Extract the [X, Y] coordinate from the center of the cell holding the provided text.  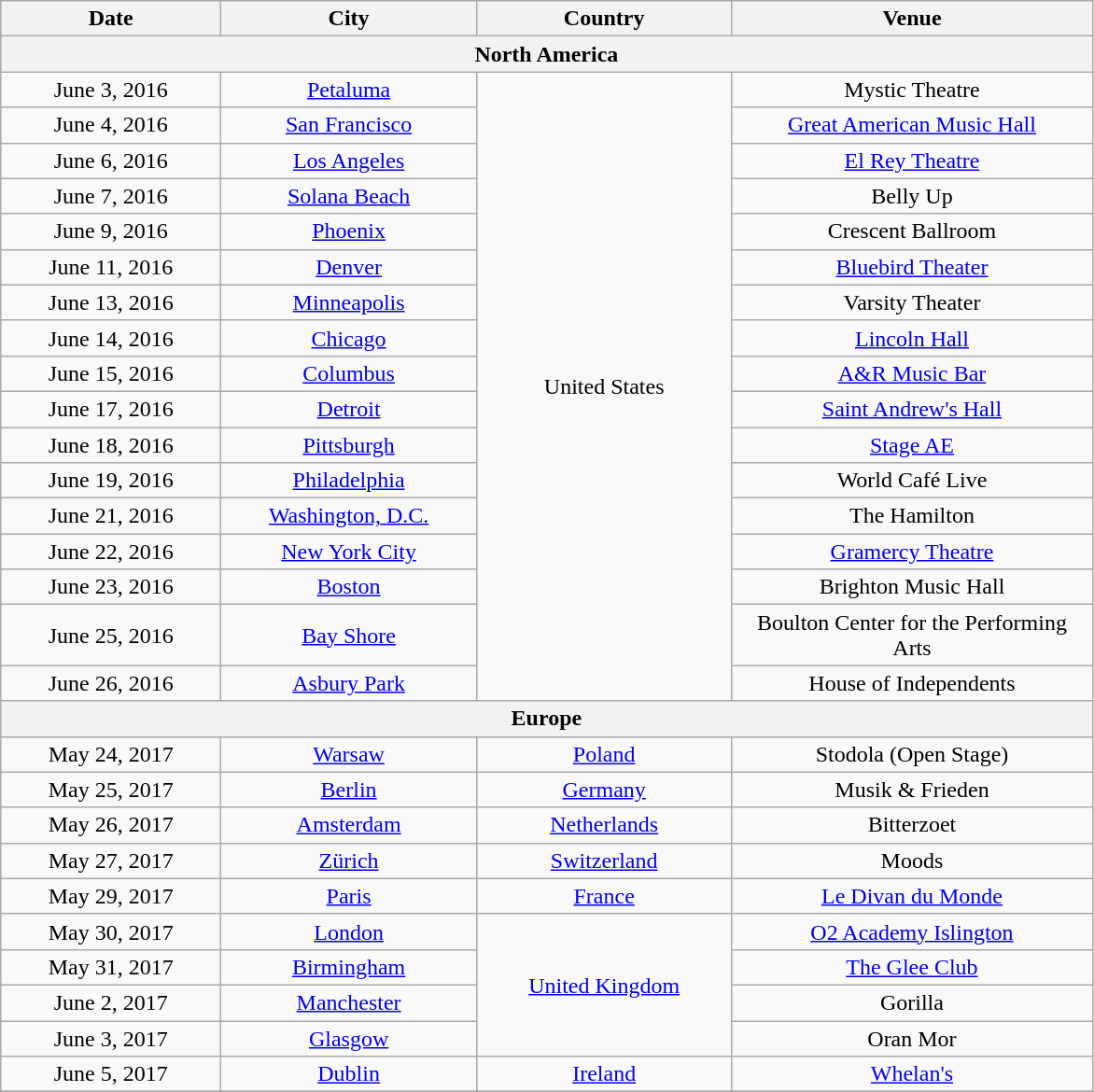
Asbury Park [349, 683]
Mystic Theatre [912, 90]
Gramercy Theatre [912, 552]
Phoenix [349, 231]
Petaluma [349, 90]
Netherlands [604, 825]
Le Divan du Monde [912, 896]
San Francisco [349, 125]
June 17, 2016 [111, 409]
June 4, 2016 [111, 125]
Crescent Ballroom [912, 231]
Minneapolis [349, 302]
Lincoln Hall [912, 338]
June 11, 2016 [111, 267]
Poland [604, 754]
Birmingham [349, 967]
June 7, 2016 [111, 196]
May 25, 2017 [111, 790]
June 15, 2016 [111, 373]
Bluebird Theater [912, 267]
Gorilla [912, 1002]
Europe [547, 719]
Glasgow [349, 1039]
Moods [912, 861]
A&R Music Bar [912, 373]
Berlin [349, 790]
May 27, 2017 [111, 861]
Los Angeles [349, 161]
Brighton Music Hall [912, 587]
June 3, 2017 [111, 1039]
Ireland [604, 1074]
June 19, 2016 [111, 481]
June 3, 2016 [111, 90]
North America [547, 54]
Belly Up [912, 196]
June 6, 2016 [111, 161]
The Glee Club [912, 967]
France [604, 896]
June 2, 2017 [111, 1002]
Amsterdam [349, 825]
June 13, 2016 [111, 302]
June 23, 2016 [111, 587]
Columbus [349, 373]
United States [604, 386]
Switzerland [604, 861]
June 14, 2016 [111, 338]
O2 Academy Islington [912, 931]
World Café Live [912, 481]
May 24, 2017 [111, 754]
Bay Shore [349, 635]
Country [604, 19]
June 26, 2016 [111, 683]
May 30, 2017 [111, 931]
Boulton Center for the Performing Arts [912, 635]
Date [111, 19]
June 21, 2016 [111, 516]
June 18, 2016 [111, 445]
June 25, 2016 [111, 635]
May 31, 2017 [111, 967]
Warsaw [349, 754]
Chicago [349, 338]
The Hamilton [912, 516]
Bitterzoet [912, 825]
Paris [349, 896]
United Kingdom [604, 985]
Solana Beach [349, 196]
May 26, 2017 [111, 825]
City [349, 19]
May 29, 2017 [111, 896]
Stodola (Open Stage) [912, 754]
Stage AE [912, 445]
London [349, 931]
Varsity Theater [912, 302]
Venue [912, 19]
Zürich [349, 861]
Boston [349, 587]
Dublin [349, 1074]
Denver [349, 267]
Whelan's [912, 1074]
June 22, 2016 [111, 552]
Germany [604, 790]
House of Independents [912, 683]
June 5, 2017 [111, 1074]
El Rey Theatre [912, 161]
New York City [349, 552]
Philadelphia [349, 481]
Saint Andrew's Hall [912, 409]
Pittsburgh [349, 445]
Washington, D.C. [349, 516]
Great American Music Hall [912, 125]
June 9, 2016 [111, 231]
Oran Mor [912, 1039]
Musik & Frieden [912, 790]
Detroit [349, 409]
Manchester [349, 1002]
